From the cell containing the given text, extract its center point as (X, Y) coordinate. 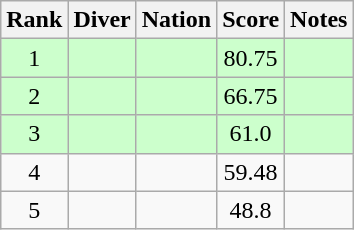
Nation (176, 20)
Rank (34, 20)
2 (34, 96)
Diver (102, 20)
3 (34, 134)
59.48 (251, 172)
66.75 (251, 96)
4 (34, 172)
1 (34, 58)
48.8 (251, 210)
Notes (319, 20)
61.0 (251, 134)
80.75 (251, 58)
Score (251, 20)
5 (34, 210)
